Determine the [x, y] coordinate at the center of the cell enclosing the given text.  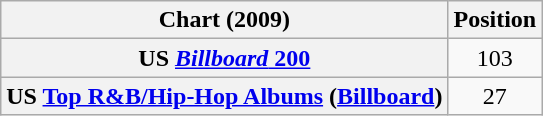
Position [495, 20]
103 [495, 58]
Chart (2009) [224, 20]
27 [495, 96]
US Top R&B/Hip-Hop Albums (Billboard) [224, 96]
US Billboard 200 [224, 58]
